Identify which cell holds the provided text, then report its (X, Y) central coordinate. 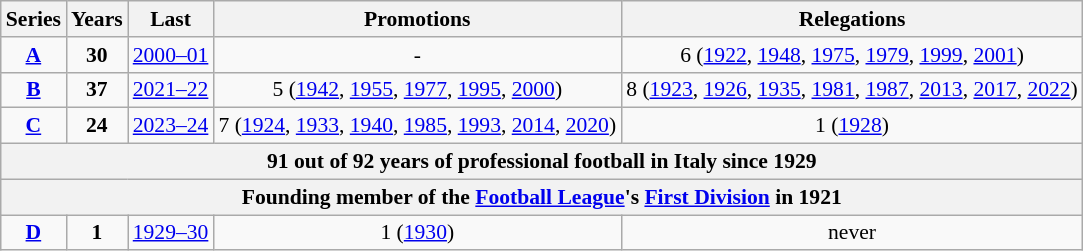
Founding member of the Football League's First Division in 1921 (542, 197)
1 (1928) (852, 126)
37 (97, 90)
30 (97, 55)
5 (1942, 1955, 1977, 1995, 2000) (417, 90)
Promotions (417, 19)
1929–30 (171, 233)
8 (1923, 1926, 1935, 1981, 1987, 2013, 2017, 2022) (852, 90)
- (417, 55)
7 (1924, 1933, 1940, 1985, 1993, 2014, 2020) (417, 126)
2000–01 (171, 55)
91 out of 92 years of professional football in Italy since 1929 (542, 162)
2021–22 (171, 90)
C (34, 126)
2023–24 (171, 126)
B (34, 90)
Series (34, 19)
1 (1930) (417, 233)
6 (1922, 1948, 1975, 1979, 1999, 2001) (852, 55)
never (852, 233)
Last (171, 19)
1 (97, 233)
Relegations (852, 19)
24 (97, 126)
D (34, 233)
A (34, 55)
Years (97, 19)
